Detect which cell encompasses the target text, then output its (X, Y) center coordinate. 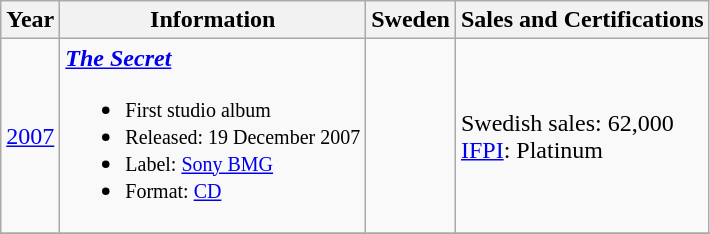
Swedish sales: 62,000IFPI: Platinum (582, 136)
Sales and Certifications (582, 20)
Year (30, 20)
Sweden (411, 20)
The SecretFirst studio albumReleased: 19 December 2007Label: Sony BMGFormat: CD (213, 136)
2007 (30, 136)
Information (213, 20)
